Find where the given text appears and provide that cell's center as (x, y) coordinate. 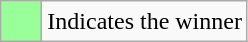
Indicates the winner (145, 22)
